Search for the cell housing the specified text and yield its [x, y] center coordinate. 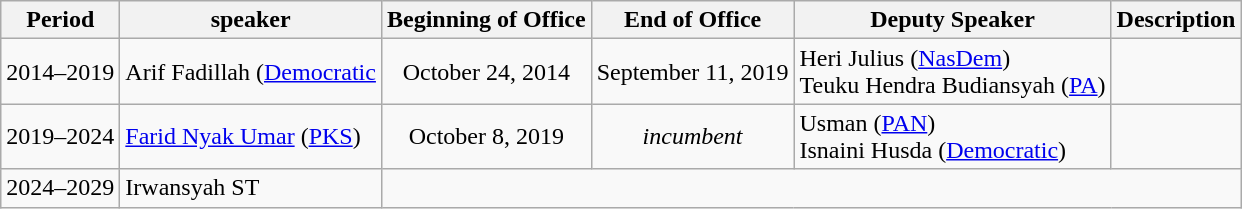
Deputy Speaker [952, 20]
Irwansyah ST [251, 188]
Heri Julius (NasDem)Teuku Hendra Budiansyah (PA) [952, 72]
September 11, 2019 [692, 72]
2014–2019 [60, 72]
October 8, 2019 [486, 136]
2024–2029 [60, 188]
Beginning of Office [486, 20]
speaker [251, 20]
2019–2024 [60, 136]
End of Office [692, 20]
Arif Fadillah (Democratic [251, 72]
October 24, 2014 [486, 72]
Description [1176, 20]
Usman (PAN)Isnaini Husda (Democratic) [952, 136]
Farid Nyak Umar (PKS) [251, 136]
incumbent [692, 136]
Period [60, 20]
